Return the [x, y] coordinate for the center point of the cell that contains the specified text.  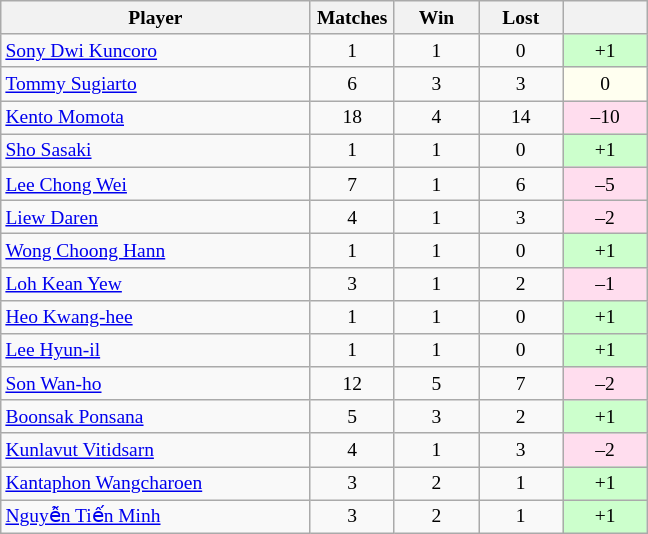
Player [156, 18]
Kantaphon Wangcharoen [156, 484]
Boonsak Ponsana [156, 416]
Tommy Sugiarto [156, 84]
Nguyễn Tiến Minh [156, 516]
18 [352, 118]
–1 [605, 284]
Heo Kwang-hee [156, 316]
Lee Hyun-il [156, 350]
Kunlavut Vitidsarn [156, 450]
Win [436, 18]
Loh Kean Yew [156, 284]
Sho Sasaki [156, 150]
Matches [352, 18]
Liew Daren [156, 216]
–5 [605, 184]
Lee Chong Wei [156, 184]
Kento Momota [156, 118]
Lost [521, 18]
Son Wan-ho [156, 384]
14 [521, 118]
Wong Choong Hann [156, 250]
Sony Dwi Kuncoro [156, 50]
–10 [605, 118]
12 [352, 384]
